Provide the [X, Y] coordinate of the cell's center where the given text is located.  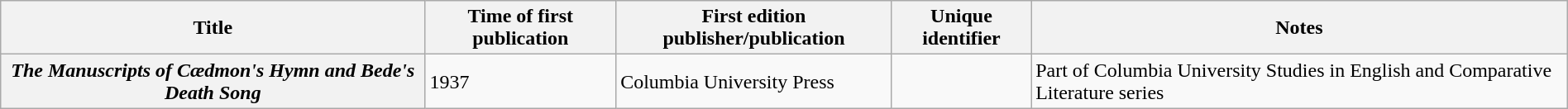
First edition publisher/publication [754, 28]
1937 [521, 81]
Notes [1300, 28]
Unique identifier [961, 28]
Title [213, 28]
Time of first publication [521, 28]
The Manuscripts of Cædmon's Hymn and Bede's Death Song [213, 81]
Part of Columbia University Studies in English and Comparative Literature series [1300, 81]
Columbia University Press [754, 81]
